Identify which cell holds the provided text, then report its [X, Y] central coordinate. 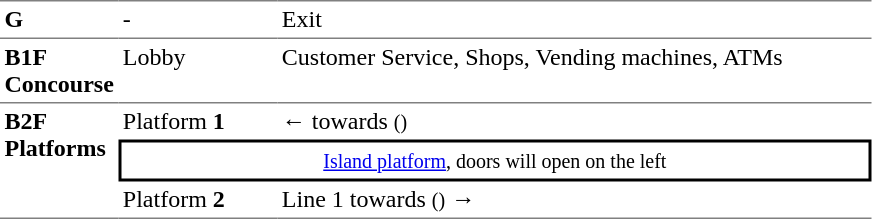
Platform 1 [198, 122]
B1FConcourse [59, 71]
Lobby [198, 71]
Exit [574, 19]
Island platform, doors will open on the left [494, 161]
G [59, 19]
Customer Service, Shops, Vending machines, ATMs [574, 71]
← towards () [574, 122]
- [198, 19]
